Scan for the cell matching the given text and deliver its [X, Y] coordinate at center. 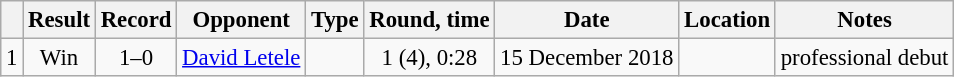
David Letele [242, 58]
1 [12, 58]
Type [335, 20]
Win [60, 58]
Opponent [242, 20]
1 (4), 0:28 [430, 58]
Notes [864, 20]
Result [60, 20]
1–0 [136, 58]
professional debut [864, 58]
Record [136, 20]
Date [587, 20]
Location [728, 20]
15 December 2018 [587, 58]
Round, time [430, 20]
